Return the (X, Y) coordinate for the center point of the cell that contains the specified text.  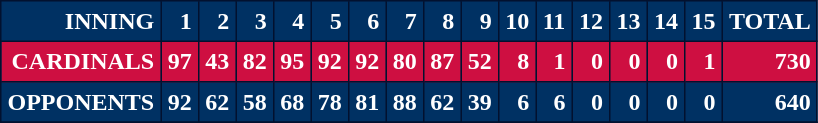
14 (666, 21)
78 (330, 102)
3 (255, 21)
5 (330, 21)
43 (217, 61)
10 (517, 21)
95 (292, 61)
9 (480, 21)
80 (405, 61)
81 (367, 102)
730 (770, 61)
88 (405, 102)
58 (255, 102)
7 (405, 21)
640 (770, 102)
11 (554, 21)
87 (442, 61)
2 (217, 21)
CARDINALS (81, 61)
39 (480, 102)
15 (704, 21)
12 (591, 21)
68 (292, 102)
97 (180, 61)
13 (629, 21)
OPPONENTS (81, 102)
INNING (81, 21)
4 (292, 21)
52 (480, 61)
TOTAL (770, 21)
82 (255, 61)
